Detect which cell encompasses the target text, then output its (x, y) center coordinate. 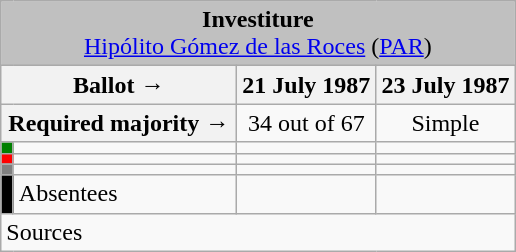
Sources (258, 232)
Ballot → (119, 85)
Absentees (125, 194)
23 July 1987 (446, 85)
Simple (446, 123)
21 July 1987 (306, 85)
InvestitureHipólito Gómez de las Roces (PAR) (258, 34)
Required majority → (119, 123)
34 out of 67 (306, 123)
